Locate the cell with the specified text and output its [x, y] center coordinate. 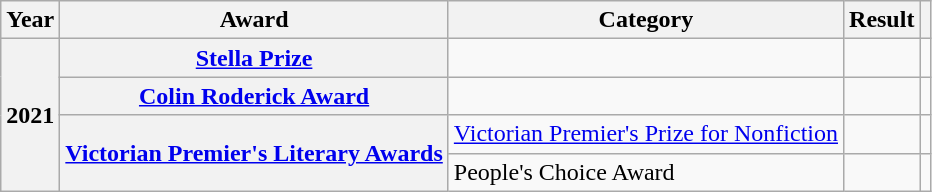
People's Choice Award [646, 172]
Year [30, 20]
2021 [30, 115]
Victorian Premier's Prize for Nonfiction [646, 134]
Stella Prize [254, 58]
Victorian Premier's Literary Awards [254, 153]
Category [646, 20]
Colin Roderick Award [254, 96]
Award [254, 20]
Result [882, 20]
